Return (X, Y) of the center of cell containing provided text 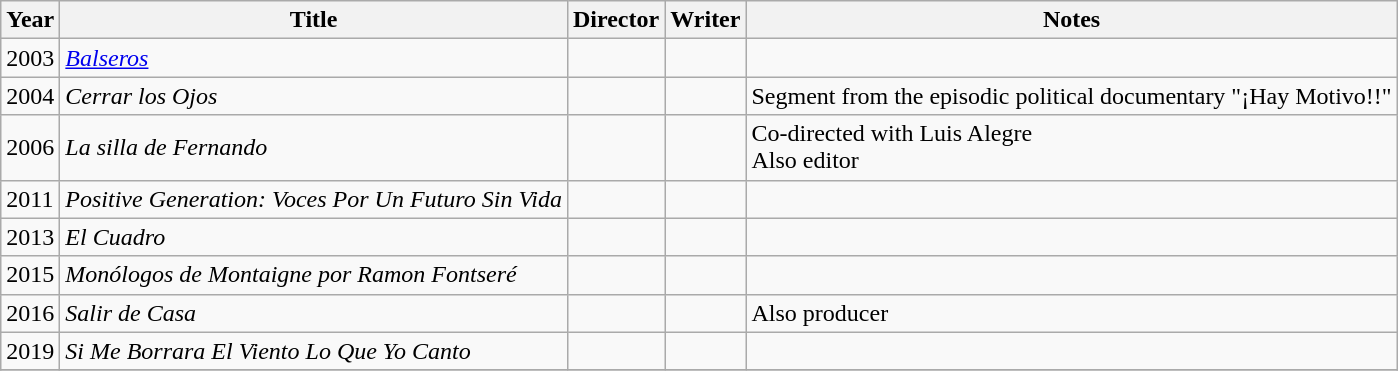
Positive Generation: Voces Por Un Futuro Sin Vida (314, 199)
La silla de Fernando (314, 148)
Writer (706, 20)
Co-directed with Luis AlegreAlso editor (1072, 148)
2004 (30, 96)
Cerrar los Ojos (314, 96)
Year (30, 20)
2013 (30, 237)
Also producer (1072, 313)
Balseros (314, 58)
2015 (30, 275)
Notes (1072, 20)
El Cuadro (314, 237)
Title (314, 20)
Segment from the episodic political documentary "¡Hay Motivo!!" (1072, 96)
Monólogos de Montaigne por Ramon Fontseré (314, 275)
2019 (30, 351)
2011 (30, 199)
Si Me Borrara El Viento Lo Que Yo Canto (314, 351)
2003 (30, 58)
Salir de Casa (314, 313)
Director (616, 20)
2006 (30, 148)
2016 (30, 313)
